Output the [X, Y] coordinate of the center of the cell containing the given text.  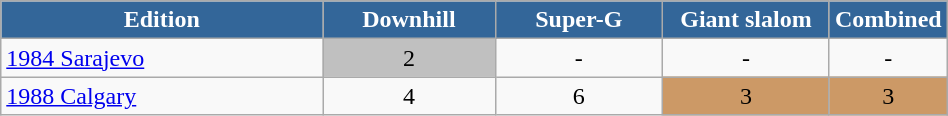
Giant slalom [746, 20]
Downhill [409, 20]
1988 Calgary [162, 96]
1984 Sarajevo [162, 58]
Super-G [578, 20]
Edition [162, 20]
Combined [888, 20]
2 [409, 58]
6 [578, 96]
4 [409, 96]
